From the cell containing the given text, extract its center point as (X, Y) coordinate. 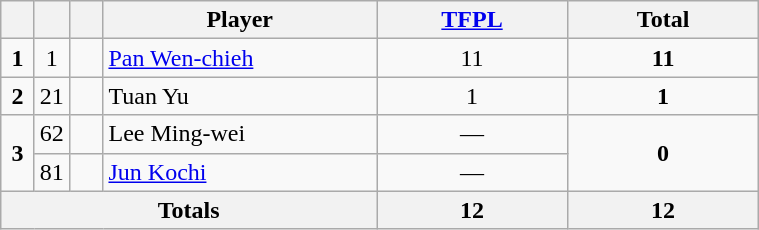
Total (664, 20)
81 (52, 172)
62 (52, 134)
Player (240, 20)
Tuan Yu (240, 96)
21 (52, 96)
TFPL (472, 20)
Jun Kochi (240, 172)
3 (18, 153)
2 (18, 96)
Totals (189, 210)
Lee Ming-wei (240, 134)
0 (664, 153)
Pan Wen-chieh (240, 58)
